Output the [x, y] coordinate of the center of the cell containing the given text.  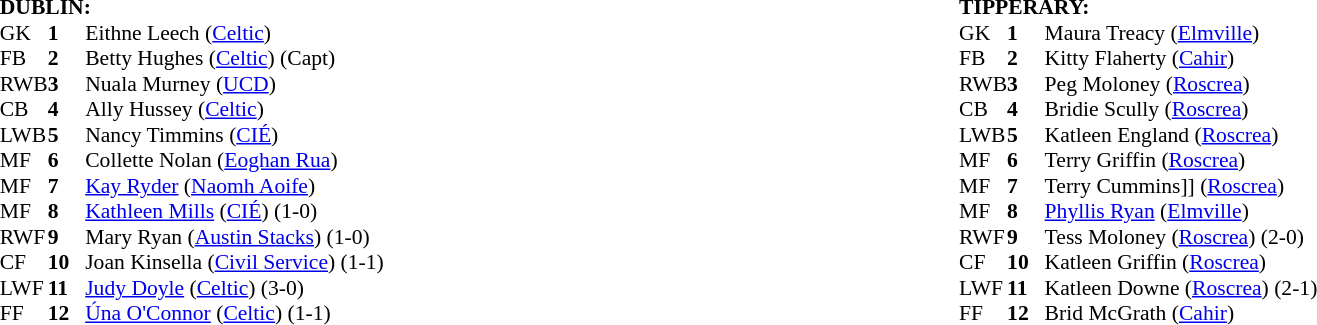
Nuala Murney (UCD) [234, 84]
Nancy Timmins (CIÉ) [234, 135]
Eithne Leech (Celtic) [234, 33]
Judy Doyle (Celtic) (3-0) [234, 288]
Kathleen Mills (CIÉ) (1-0) [234, 211]
Kay Ryder (Naomh Aoife) [234, 186]
Joan Kinsella (Civil Service) (1-1) [234, 263]
Betty Hughes (Celtic) (Capt) [234, 59]
Collette Nolan (Eoghan Rua) [234, 161]
Mary Ryan (Austin Stacks) (1-0) [234, 237]
Ally Hussey (Celtic) [234, 109]
